Return the (x, y) coordinate for the center point of the cell that contains the specified text.  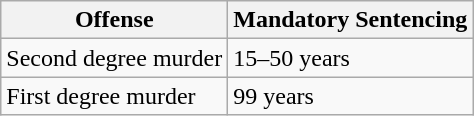
Offense (114, 20)
Mandatory Sentencing (350, 20)
Second degree murder (114, 58)
15–50 years (350, 58)
99 years (350, 96)
First degree murder (114, 96)
